Return the (x, y) coordinate for the center point of the cell that contains the specified text.  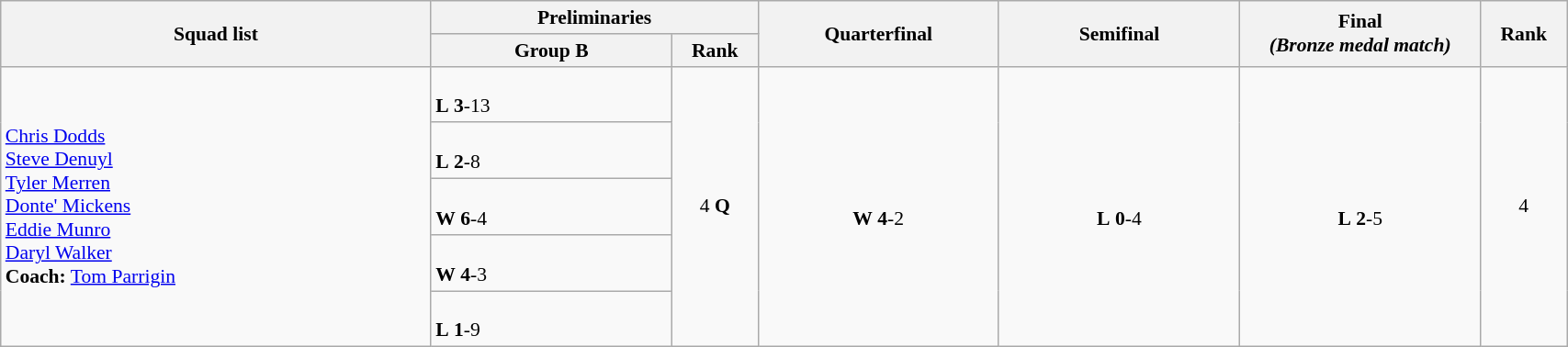
L 0-4 (1119, 207)
4 (1524, 207)
Squad list (216, 33)
Group B (551, 50)
Final (Bronze medal match) (1360, 33)
W 6-4 (551, 207)
Chris DoddsSteve DenuylTyler MerrenDonte' MickensEddie MunroDaryl Walker Coach: Tom Parrigin (216, 207)
L 2-5 (1360, 207)
Quarterfinal (878, 33)
W 4-2 (878, 207)
L 2-8 (551, 151)
L 1-9 (551, 319)
L 3-13 (551, 94)
W 4-3 (551, 263)
Preliminaries (594, 17)
4 Q (715, 207)
Semifinal (1119, 33)
